Find where the given text appears and provide that cell's center as [x, y] coordinate. 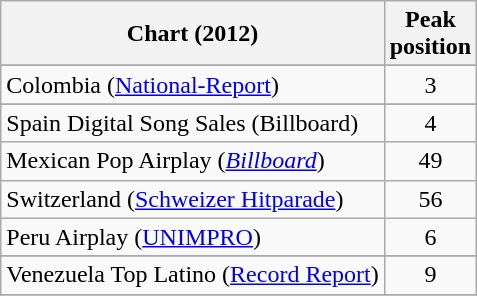
4 [430, 123]
9 [430, 275]
Peakposition [430, 34]
3 [430, 85]
Venezuela Top Latino (Record Report) [192, 275]
Spain Digital Song Sales (Billboard) [192, 123]
56 [430, 199]
Colombia (National-Report) [192, 85]
49 [430, 161]
6 [430, 237]
Chart (2012) [192, 34]
Switzerland (Schweizer Hitparade) [192, 199]
Mexican Pop Airplay (Billboard) [192, 161]
Peru Airplay (UNIMPRO) [192, 237]
